Return (x, y) of the center of cell containing provided text 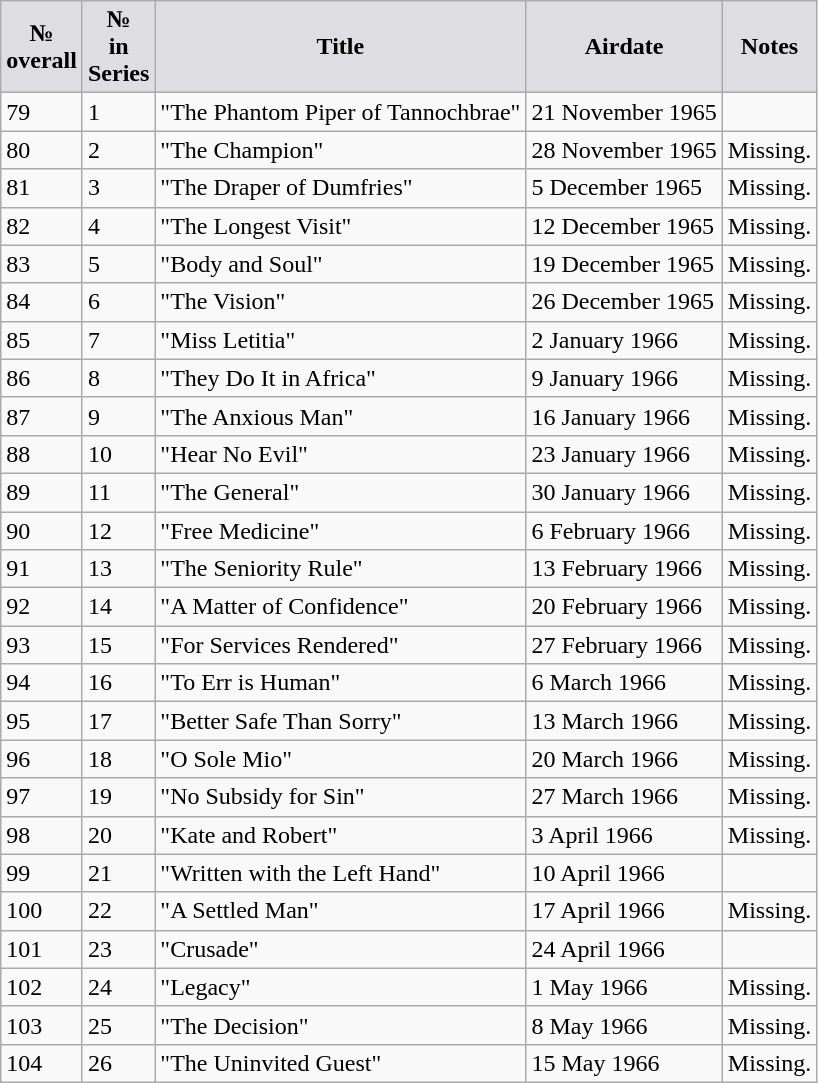
26 (118, 1063)
82 (42, 226)
11 (118, 492)
97 (42, 797)
"The Longest Visit" (340, 226)
99 (42, 873)
8 (118, 378)
"Better Safe Than Sorry" (340, 721)
"Kate and Robert" (340, 835)
"Written with the Left Hand" (340, 873)
13 March 1966 (624, 721)
"The Vision" (340, 302)
20 February 1966 (624, 607)
№inSeries (118, 47)
"The Decision" (340, 1025)
"The Draper of Dumfries" (340, 188)
2 January 1966 (624, 340)
88 (42, 454)
26 December 1965 (624, 302)
19 December 1965 (624, 264)
23 (118, 949)
"For Services Rendered" (340, 645)
"Body and Soul" (340, 264)
"Legacy" (340, 987)
86 (42, 378)
92 (42, 607)
19 (118, 797)
Title (340, 47)
96 (42, 759)
6 February 1966 (624, 531)
1 (118, 112)
9 (118, 416)
"To Err is Human" (340, 683)
13 February 1966 (624, 569)
93 (42, 645)
102 (42, 987)
"The Champion" (340, 150)
95 (42, 721)
"O Sole Mio" (340, 759)
24 April 1966 (624, 949)
98 (42, 835)
9 January 1966 (624, 378)
"Miss Letitia" (340, 340)
12 (118, 531)
20 (118, 835)
15 May 1966 (624, 1063)
90 (42, 531)
85 (42, 340)
Notes (769, 47)
"A Settled Man" (340, 911)
"Free Medicine" (340, 531)
89 (42, 492)
80 (42, 150)
87 (42, 416)
10 (118, 454)
83 (42, 264)
21 (118, 873)
6 March 1966 (624, 683)
"Crusade" (340, 949)
"No Subsidy for Sin" (340, 797)
16 (118, 683)
5 December 1965 (624, 188)
104 (42, 1063)
8 May 1966 (624, 1025)
22 (118, 911)
15 (118, 645)
6 (118, 302)
18 (118, 759)
101 (42, 949)
103 (42, 1025)
"The Phantom Piper of Tannochbrae" (340, 112)
100 (42, 911)
2 (118, 150)
12 December 1965 (624, 226)
23 January 1966 (624, 454)
14 (118, 607)
4 (118, 226)
3 April 1966 (624, 835)
7 (118, 340)
13 (118, 569)
79 (42, 112)
20 March 1966 (624, 759)
Airdate (624, 47)
"Hear No Evil" (340, 454)
81 (42, 188)
16 January 1966 (624, 416)
10 April 1966 (624, 873)
21 November 1965 (624, 112)
84 (42, 302)
5 (118, 264)
"The General" (340, 492)
94 (42, 683)
1 May 1966 (624, 987)
25 (118, 1025)
17 April 1966 (624, 911)
27 February 1966 (624, 645)
24 (118, 987)
"They Do It in Africa" (340, 378)
28 November 1965 (624, 150)
91 (42, 569)
27 March 1966 (624, 797)
"The Uninvited Guest" (340, 1063)
"The Seniority Rule" (340, 569)
3 (118, 188)
17 (118, 721)
30 January 1966 (624, 492)
"A Matter of Confidence" (340, 607)
"The Anxious Man" (340, 416)
№overall (42, 47)
